Locate the cell with the specified text and output its (X, Y) center coordinate. 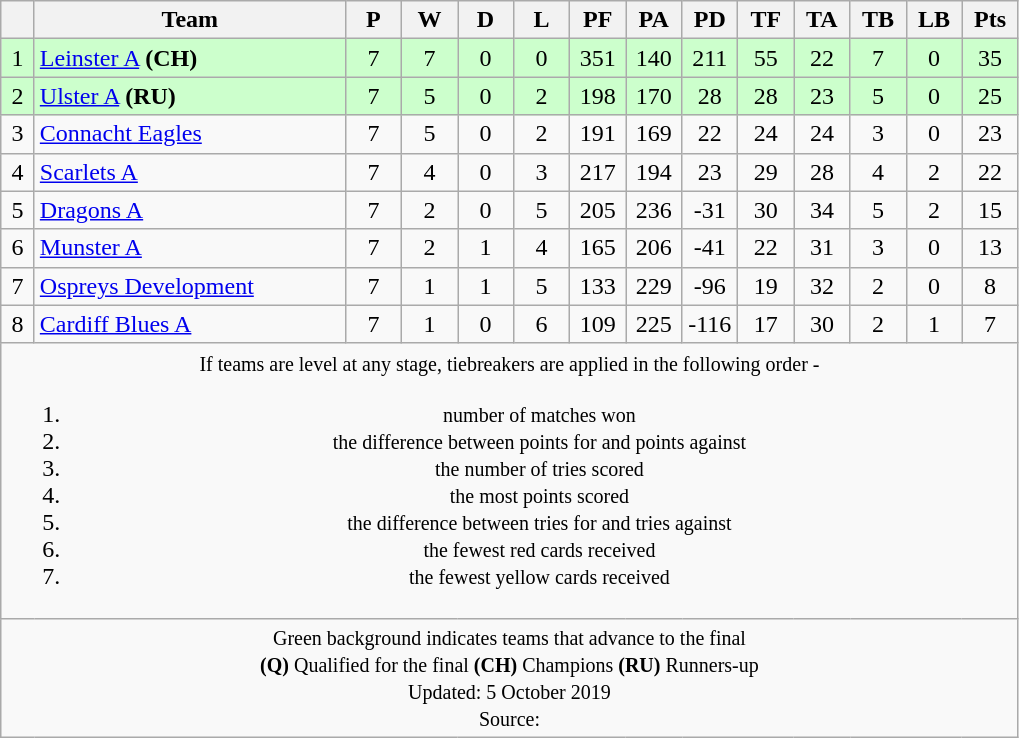
Dragons A (190, 210)
32 (822, 286)
Ospreys Development (190, 286)
P (373, 20)
133 (598, 286)
211 (710, 58)
170 (654, 96)
TF (766, 20)
169 (654, 134)
-116 (710, 324)
Team (190, 20)
-41 (710, 248)
TB (878, 20)
165 (598, 248)
34 (822, 210)
229 (654, 286)
-96 (710, 286)
109 (598, 324)
-31 (710, 210)
Pts (990, 20)
206 (654, 248)
LB (934, 20)
194 (654, 172)
TA (822, 20)
L (542, 20)
Cardiff Blues A (190, 324)
191 (598, 134)
140 (654, 58)
25 (990, 96)
W (429, 20)
236 (654, 210)
Leinster A (CH) (190, 58)
17 (766, 324)
31 (822, 248)
198 (598, 96)
29 (766, 172)
351 (598, 58)
35 (990, 58)
Connacht Eagles (190, 134)
PA (654, 20)
225 (654, 324)
Ulster A (RU) (190, 96)
PF (598, 20)
55 (766, 58)
205 (598, 210)
19 (766, 286)
217 (598, 172)
Munster A (190, 248)
D (486, 20)
Green background indicates teams that advance to the final(Q) Qualified for the final (CH) Champions (RU) Runners-upUpdated: 5 October 2019Source: (510, 678)
15 (990, 210)
Scarlets A (190, 172)
13 (990, 248)
PD (710, 20)
